For the text-containing cell, return its midpoint in (x, y) coordinate format. 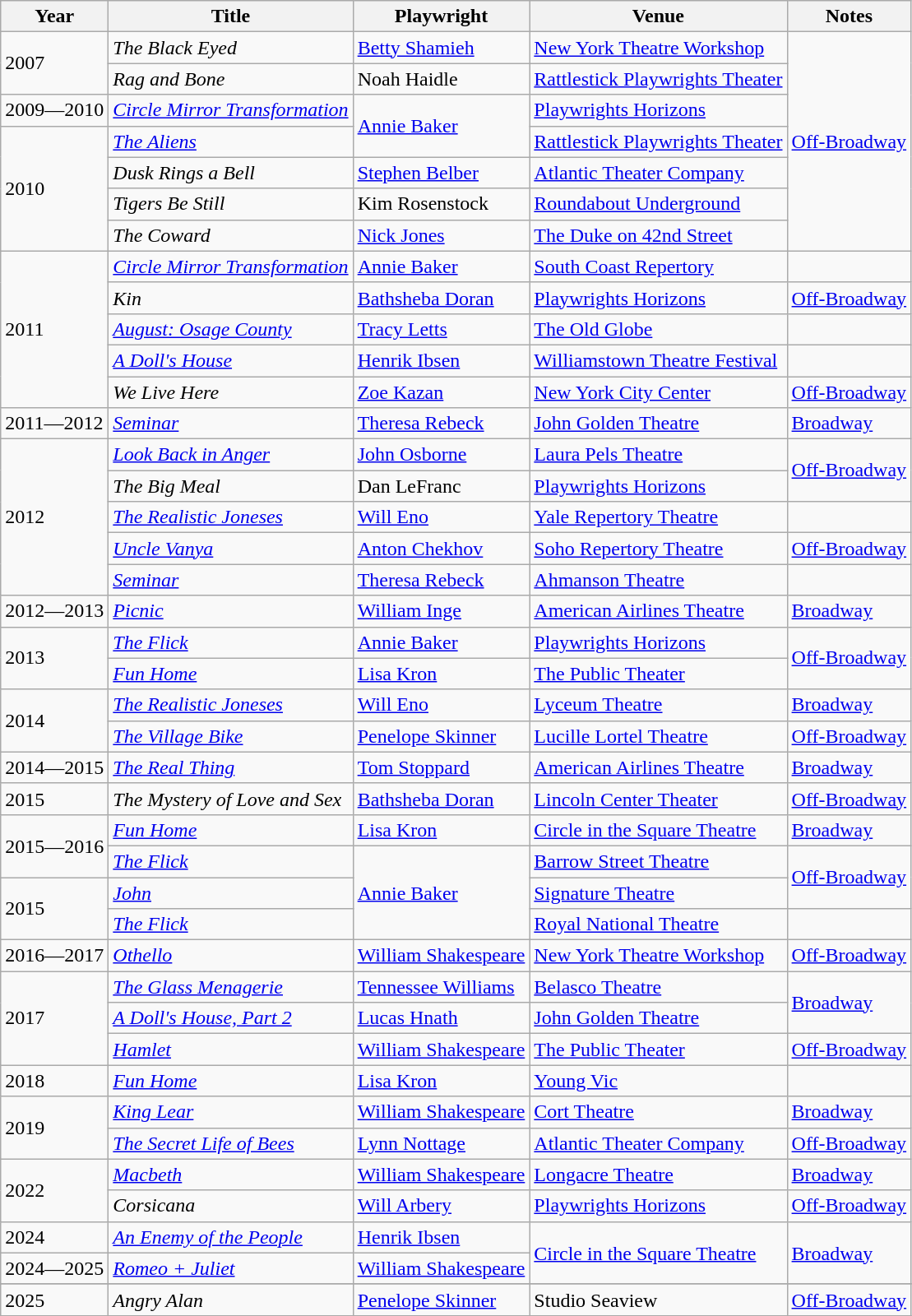
Betty Shamieh (441, 48)
Lyceum Theatre (658, 705)
Dan LeFranc (441, 486)
Tom Stoppard (441, 767)
Rag and Bone (230, 79)
2016—2017 (54, 956)
Lincoln Center Theater (658, 799)
Noah Haidle (441, 79)
We Live Here (230, 392)
2011—2012 (54, 424)
Lucas Hnath (441, 1018)
Title (230, 16)
Longacre Theatre (658, 1175)
Kin (230, 298)
The Real Thing (230, 767)
Nick Jones (441, 235)
2012—2013 (54, 611)
2019 (54, 1128)
Lucille Lortel Theatre (658, 736)
Look Back in Anger (230, 455)
The Duke on 42nd Street (658, 235)
South Coast Repertory (658, 266)
Tennessee Williams (441, 987)
2024—2025 (54, 1268)
Kim Rosenstock (441, 204)
A Doll's House (230, 360)
The Black Eyed (230, 48)
Tracy Letts (441, 329)
Ahmanson Theatre (658, 580)
2010 (54, 188)
Laura Pels Theatre (658, 455)
Roundabout Underground (658, 204)
Playwright (441, 16)
Soho Repertory Theatre (658, 549)
New York City Center (658, 392)
2018 (54, 1081)
Notes (849, 16)
2011 (54, 329)
The Coward (230, 235)
John (230, 892)
A Doll's House, Part 2 (230, 1018)
Dusk Rings a Bell (230, 173)
Cort Theatre (658, 1112)
Yale Repertory Theatre (658, 517)
2022 (54, 1190)
Studio Seaview (658, 1300)
Belasco Theatre (658, 987)
2012 (54, 517)
Tigers Be Still (230, 204)
Picnic (230, 611)
Uncle Vanya (230, 549)
Will Arbery (441, 1206)
An Enemy of the People (230, 1237)
2015—2016 (54, 846)
Anton Chekhov (441, 549)
The Secret Life of Bees (230, 1143)
Barrow Street Theatre (658, 861)
Zoe Kazan (441, 392)
Angry Alan (230, 1300)
2014—2015 (54, 767)
Young Vic (658, 1081)
The Village Bike (230, 736)
Lynn Nottage (441, 1143)
The Big Meal (230, 486)
2017 (54, 1018)
Othello (230, 956)
Year (54, 16)
William Inge (441, 611)
Macbeth (230, 1175)
2009—2010 (54, 110)
Venue (658, 16)
August: Osage County (230, 329)
Hamlet (230, 1050)
The Old Globe (658, 329)
The Aliens (230, 141)
2014 (54, 721)
Stephen Belber (441, 173)
2007 (54, 63)
Williamstown Theatre Festival (658, 360)
Signature Theatre (658, 892)
2013 (54, 658)
The Glass Menagerie (230, 987)
Romeo + Juliet (230, 1268)
John Osborne (441, 455)
2024 (54, 1237)
King Lear (230, 1112)
2025 (54, 1300)
Royal National Theatre (658, 924)
Corsicana (230, 1206)
The Mystery of Love and Sex (230, 799)
